Return the (x, y) coordinate for the center point of the cell that contains the specified text.  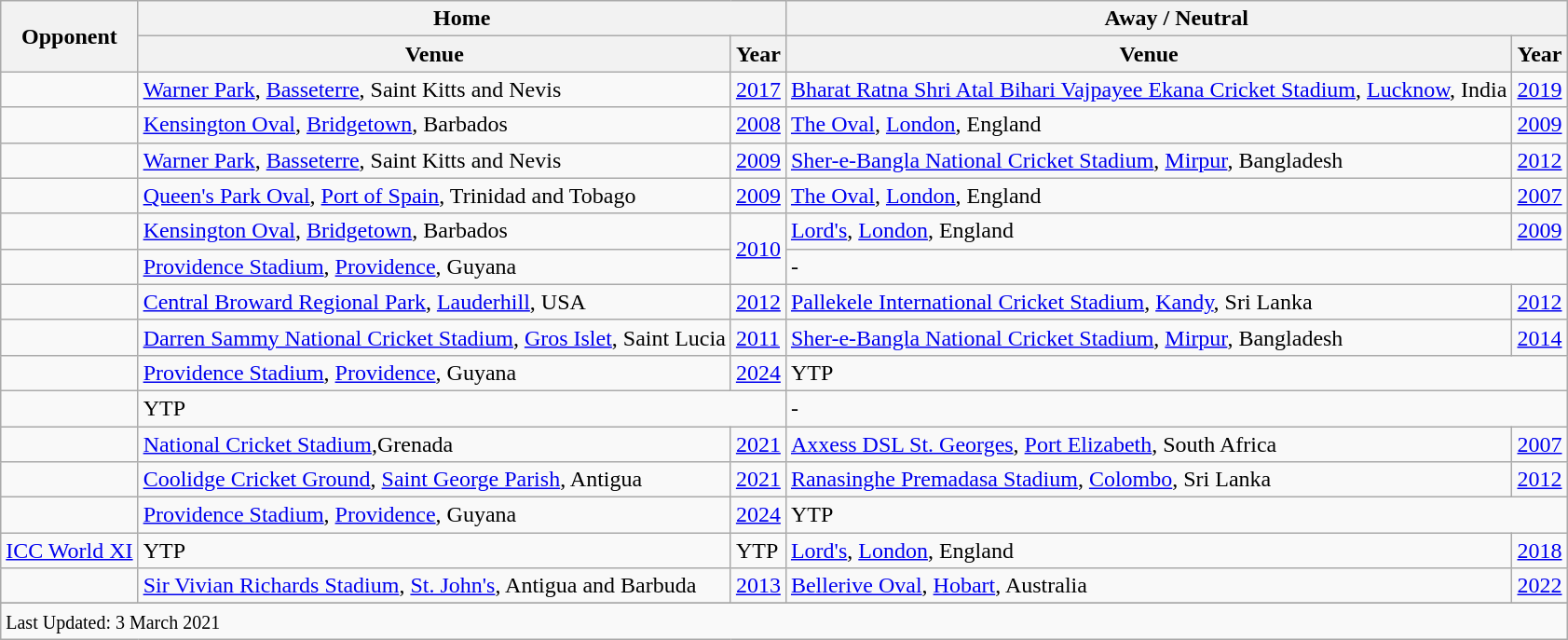
ICC World XI (69, 551)
2014 (1539, 337)
2010 (758, 249)
Axxess DSL St. Georges, Port Elizabeth, South Africa (1149, 444)
2017 (758, 89)
Bellerive Oval, Hobart, Australia (1149, 586)
Central Broward Regional Park, Lauderhill, USA (434, 302)
2022 (1539, 586)
Opponent (69, 36)
Darren Sammy National Cricket Stadium, Gros Islet, Saint Lucia (434, 337)
Ranasinghe Premadasa Stadium, Colombo, Sri Lanka (1149, 480)
Pallekele International Cricket Stadium, Kandy, Sri Lanka (1149, 302)
Home (462, 19)
Queen's Park Oval, Port of Spain, Trinidad and Tobago (434, 196)
Sir Vivian Richards Stadium, St. John's, Antigua and Barbuda (434, 586)
2013 (758, 586)
Away / Neutral (1176, 19)
Coolidge Cricket Ground, Saint George Parish, Antigua (434, 480)
Bharat Ratna Shri Atal Bihari Vajpayee Ekana Cricket Stadium, Lucknow, India (1149, 89)
National Cricket Stadium,Grenada (434, 444)
2008 (758, 125)
2018 (1539, 551)
2011 (758, 337)
Last Updated: 3 March 2021 (784, 621)
2019 (1539, 89)
